Scan for the cell matching the given text and deliver its (X, Y) coordinate at center. 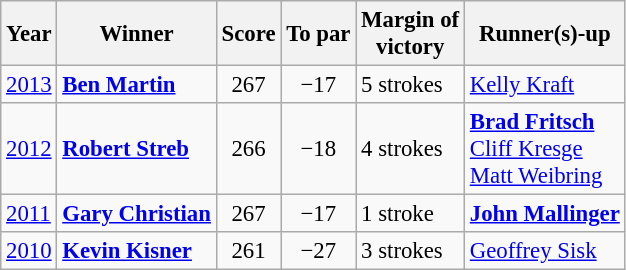
Ben Martin (136, 85)
−27 (318, 251)
Year (29, 34)
Winner (136, 34)
Margin ofvictory (410, 34)
Score (248, 34)
3 strokes (410, 251)
2010 (29, 251)
Kevin Kisner (136, 251)
−18 (318, 149)
2012 (29, 149)
1 stroke (410, 214)
261 (248, 251)
To par (318, 34)
John Mallinger (544, 214)
Geoffrey Sisk (544, 251)
Kelly Kraft (544, 85)
Gary Christian (136, 214)
Runner(s)-up (544, 34)
2011 (29, 214)
Brad Fritsch Cliff Kresge Matt Weibring (544, 149)
Robert Streb (136, 149)
266 (248, 149)
5 strokes (410, 85)
2013 (29, 85)
4 strokes (410, 149)
